Search for the cell housing the specified text and yield its [x, y] center coordinate. 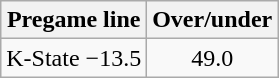
Over/under [212, 20]
Pregame line [74, 20]
K-State −13.5 [74, 58]
49.0 [212, 58]
